For the text-containing cell, return its midpoint in (X, Y) coordinate format. 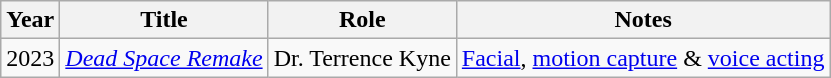
Dead Space Remake (164, 58)
Title (164, 20)
Facial, motion capture & voice acting (643, 58)
Dr. Terrence Kyne (362, 58)
Notes (643, 20)
2023 (30, 58)
Role (362, 20)
Year (30, 20)
